Return the (X, Y) coordinate for the center point of the cell that contains the specified text.  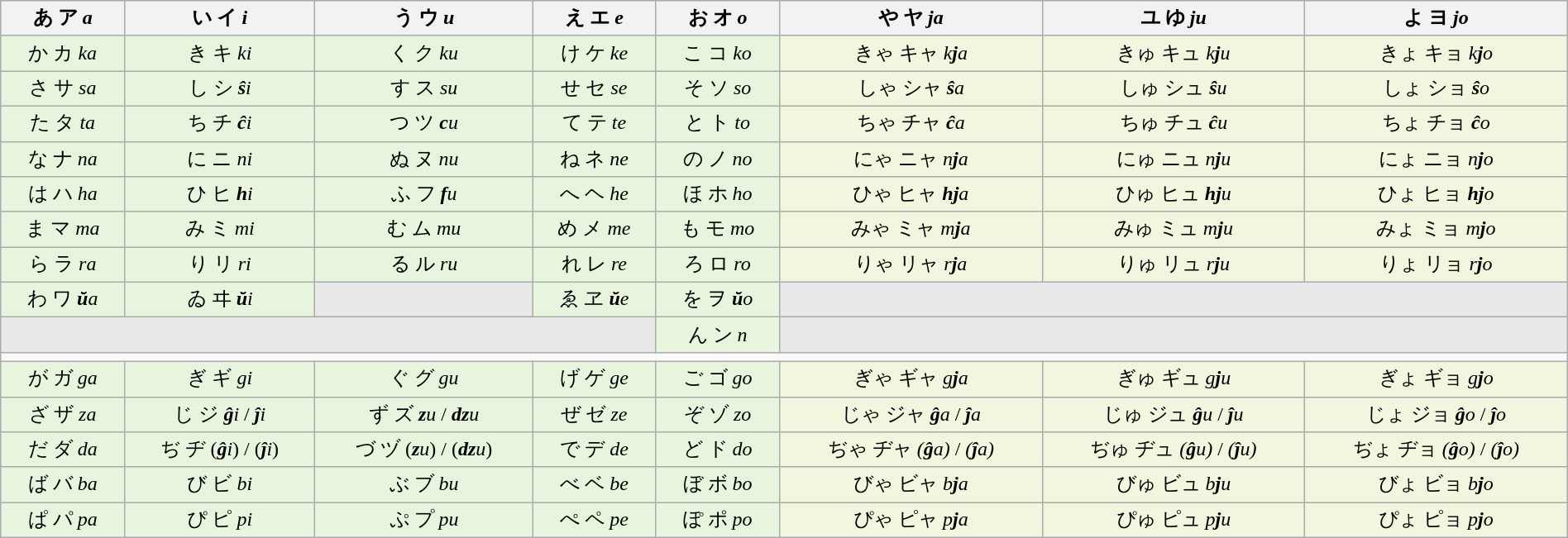
に ニ ni (220, 159)
きゃ キャ kja (911, 53)
り リ ri (220, 264)
か カ ka (63, 53)
ね ネ ne (594, 159)
の ノ no (718, 159)
も モ mo (718, 230)
りょ リョ rjo (1437, 264)
ちゅ チュ ĉu (1174, 124)
る ル ru (424, 264)
りゅ リュ rju (1174, 264)
く ク ku (424, 53)
ち チ ĉi (220, 124)
ぢゃ ヂャ (ĝa) / (ĵa) (911, 450)
と ト to (718, 124)
ふ フ fu (424, 195)
じゃ ジャ ĝa / ĵa (911, 415)
ぎ ギ gi (220, 379)
あ ア a (63, 18)
む ム mu (424, 230)
ゐ ヰ ŭi (220, 299)
め メ me (594, 230)
え エ e (594, 18)
きょ キョ kjo (1437, 53)
みょ ミョ mjo (1437, 230)
みゃ ミャ mja (911, 230)
そ ソ so (718, 89)
ば バ ba (63, 484)
みゅ ミュ mju (1174, 230)
ユ ゆ ju (1174, 18)
ぎょ ギョ gjo (1437, 379)
な ナ na (63, 159)
ぜ ゼ ze (594, 415)
じゅ ジュ ĝu / ĵu (1174, 415)
ぺ ペ pe (594, 521)
た タ ta (63, 124)
にょ ニョ njo (1437, 159)
ろ ロ ro (718, 264)
ぢょ ヂョ (ĝo) / (ĵo) (1437, 450)
わ ワ ŭa (63, 299)
ぞ ゾ zo (718, 415)
ぷ プ pu (424, 521)
ぢゅ ヂュ (ĝu) / (ĵu) (1174, 450)
ひゃ ヒャ hja (911, 195)
み ミ mi (220, 230)
へ ヘ he (594, 195)
ぽ ポ po (718, 521)
つ ツ cu (424, 124)
し シ ŝi (220, 89)
こ コ ko (718, 53)
ぶ ブ bu (424, 484)
ど ド do (718, 450)
や ヤ ja (911, 18)
ず ズ zu / dzu (424, 415)
が ガ ga (63, 379)
び ビ bi (220, 484)
ひょ ヒョ hjo (1437, 195)
せ セ se (594, 89)
ん ン n (718, 336)
しょ ショ ŝo (1437, 89)
ひ ヒ hi (220, 195)
びゅ ビュ bju (1174, 484)
て テ te (594, 124)
じ ジ ĝi / ĵi (220, 415)
お オ o (718, 18)
べ ベ be (594, 484)
ぎゃ ギャ gja (911, 379)
だ ダ da (63, 450)
じょ ジョ ĝo / ĵo (1437, 415)
き キ ki (220, 53)
ぴょ ピョ pjo (1437, 521)
ほ ホ ho (718, 195)
ぴ ピ pi (220, 521)
げ ゲ ge (594, 379)
ら ラ ra (63, 264)
ざ ザ za (63, 415)
ゑ ヱ ŭe (594, 299)
しゅ シュ ŝu (1174, 89)
れ レ re (594, 264)
ぐ グ gu (424, 379)
しゃ シャ ŝa (911, 89)
ちゃ チャ ĉa (911, 124)
ぴゅ ピュ pju (1174, 521)
ぴゃ ピャ pja (911, 521)
ぬ ヌ nu (424, 159)
きゅ キュ kju (1174, 53)
は ハ ha (63, 195)
びゃ ビャ bja (911, 484)
ひゅ ヒュ hju (1174, 195)
さ サ sa (63, 89)
を ヲ ŭo (718, 299)
け ケ ke (594, 53)
ぱ パ pa (63, 521)
す ス su (424, 89)
ご ゴ go (718, 379)
ぢ ヂ (ĝi) / (ĵi) (220, 450)
にゅ ニュ nju (1174, 159)
づ ヅ (zu) / (dzu) (424, 450)
りゃ リャ rja (911, 264)
よ ヨ jo (1437, 18)
ぎゅ ギュ gju (1174, 379)
ぼ ボ bo (718, 484)
い イ i (220, 18)
で デ de (594, 450)
う ウ u (424, 18)
ま マ ma (63, 230)
にゃ ニャ nja (911, 159)
びょ ビョ bjo (1437, 484)
ちょ チョ ĉo (1437, 124)
